Scan for the cell matching the given text and deliver its (x, y) coordinate at center. 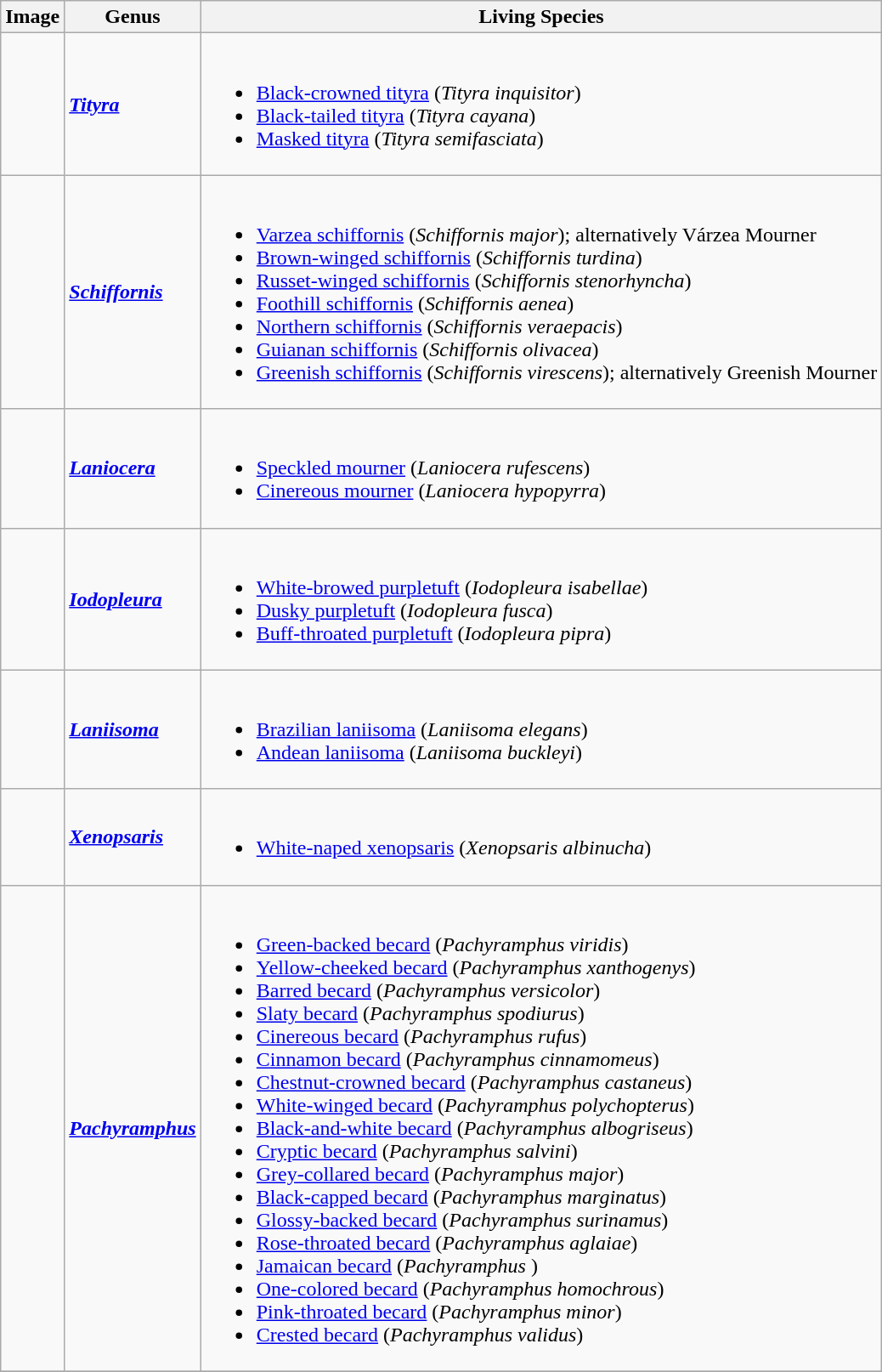
Laniocera (133, 468)
Living Species (541, 17)
Tityra (133, 104)
Brazilian laniisoma (Laniisoma elegans)Andean laniisoma (Laniisoma buckleyi) (541, 729)
Genus (133, 17)
Speckled mourner (Laniocera rufescens)Cinereous mourner (Laniocera hypopyrra) (541, 468)
Schiffornis (133, 292)
White-browed purpletuft (Iodopleura isabellae)Dusky purpletuft (Iodopleura fusca)Buff-throated purpletuft (Iodopleura pipra) (541, 598)
Pachyramphus (133, 1128)
Laniisoma (133, 729)
Xenopsaris (133, 836)
Iodopleura (133, 598)
White-naped xenopsaris (Xenopsaris albinucha) (541, 836)
Black-crowned tityra (Tityra inquisitor)Black-tailed tityra (Tityra cayana)Masked tityra (Tityra semifasciata) (541, 104)
Image (32, 17)
